Return the [X, Y] coordinate for the center point of the cell that contains the specified text.  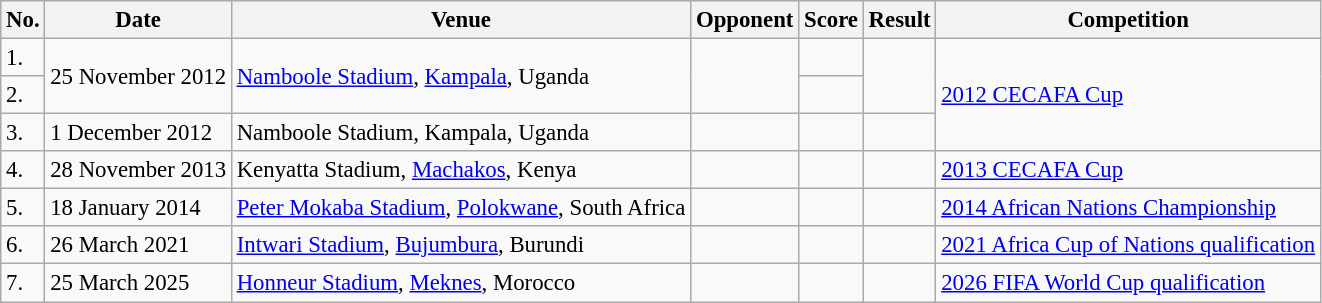
3. [23, 133]
2012 CECAFA Cup [1128, 96]
Peter Mokaba Stadium, Polokwane, South Africa [460, 208]
26 March 2021 [138, 245]
6. [23, 245]
1 December 2012 [138, 133]
2021 Africa Cup of Nations qualification [1128, 245]
Venue [460, 20]
Score [832, 20]
18 January 2014 [138, 208]
Date [138, 20]
7. [23, 283]
25 November 2012 [138, 76]
2013 CECAFA Cup [1128, 170]
No. [23, 20]
25 March 2025 [138, 283]
Result [900, 20]
Opponent [745, 20]
4. [23, 170]
28 November 2013 [138, 170]
2014 African Nations Championship [1128, 208]
Kenyatta Stadium, Machakos, Kenya [460, 170]
5. [23, 208]
Intwari Stadium, Bujumbura, Burundi [460, 245]
1. [23, 58]
2026 FIFA World Cup qualification [1128, 283]
2. [23, 95]
Competition [1128, 20]
Honneur Stadium, Meknes, Morocco [460, 283]
